Provide the [X, Y] coordinate of the cell's center where the given text is located.  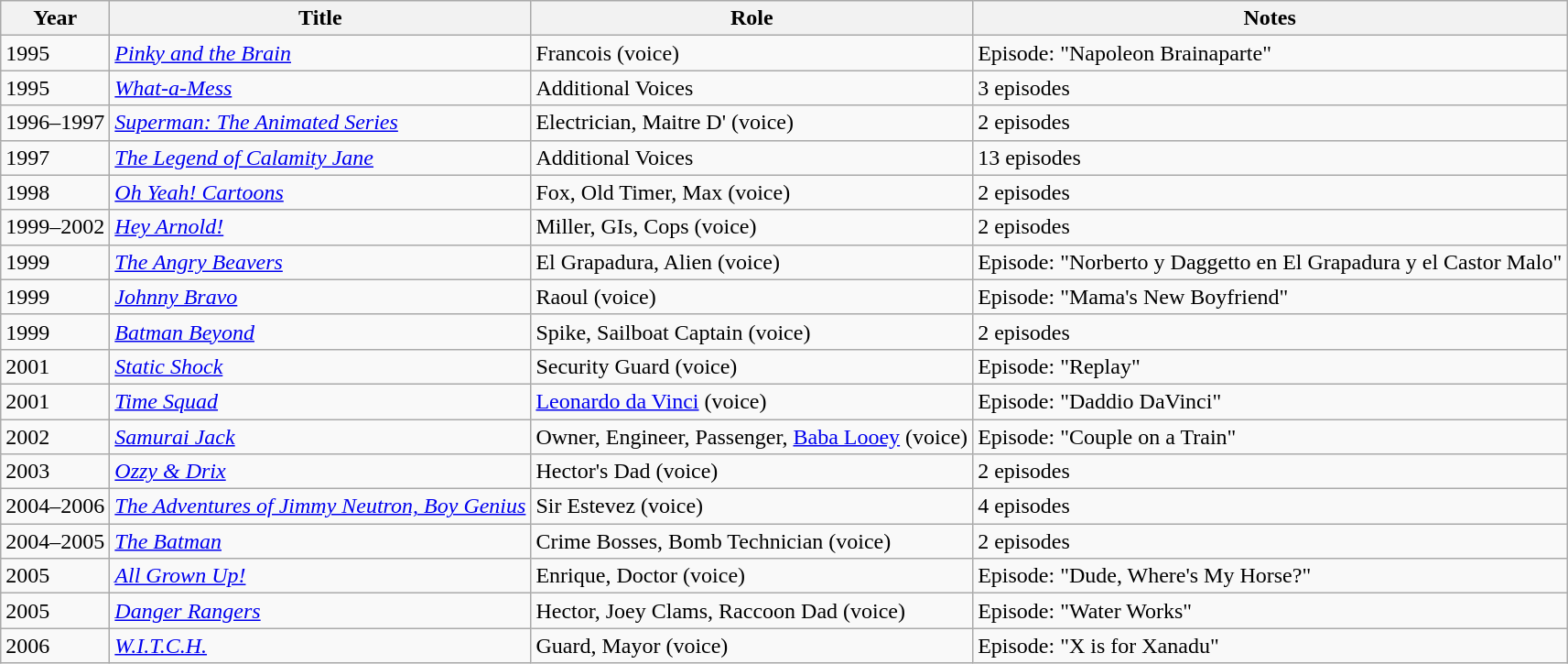
Batman Beyond [320, 332]
3 episodes [1271, 88]
Samurai Jack [320, 437]
1999–2002 [55, 227]
1996–1997 [55, 123]
Raoul (voice) [752, 297]
1997 [55, 158]
2002 [55, 437]
1998 [55, 192]
All Grown Up! [320, 576]
What-a-Mess [320, 88]
Spike, Sailboat Captain (voice) [752, 332]
Notes [1271, 18]
2004–2006 [55, 506]
Johnny Bravo [320, 297]
Year [55, 18]
W.I.T.C.H. [320, 646]
Danger Rangers [320, 611]
Sir Estevez (voice) [752, 506]
Electrician, Maitre D' (voice) [752, 123]
Pinky and the Brain [320, 53]
Enrique, Doctor (voice) [752, 576]
Francois (voice) [752, 53]
2003 [55, 472]
2004–2005 [55, 541]
Episode: "Replay" [1271, 366]
Episode: "Napoleon Brainaparte" [1271, 53]
Leonardo da Vinci (voice) [752, 401]
Title [320, 18]
Ozzy & Drix [320, 472]
Time Squad [320, 401]
Miller, GIs, Cops (voice) [752, 227]
4 episodes [1271, 506]
Fox, Old Timer, Max (voice) [752, 192]
Role [752, 18]
Episode: "Norberto y Daggetto en El Grapadura y el Castor Malo" [1271, 262]
Episode: "Daddio DaVinci" [1271, 401]
Hector, Joey Clams, Raccoon Dad (voice) [752, 611]
Superman: The Animated Series [320, 123]
Episode: "Couple on a Train" [1271, 437]
Guard, Mayor (voice) [752, 646]
The Batman [320, 541]
Episode: "Mama's New Boyfriend" [1271, 297]
Hector's Dad (voice) [752, 472]
Episode: "Dude, Where's My Horse?" [1271, 576]
Episode: "X is for Xanadu" [1271, 646]
The Angry Beavers [320, 262]
Episode: "Water Works" [1271, 611]
The Legend of Calamity Jane [320, 158]
Security Guard (voice) [752, 366]
The Adventures of Jimmy Neutron, Boy Genius [320, 506]
Hey Arnold! [320, 227]
Oh Yeah! Cartoons [320, 192]
13 episodes [1271, 158]
Static Shock [320, 366]
Crime Bosses, Bomb Technician (voice) [752, 541]
Owner, Engineer, Passenger, Baba Looey (voice) [752, 437]
El Grapadura, Alien (voice) [752, 262]
2006 [55, 646]
